Extract the [x, y] coordinate from the center of the cell holding the provided text.  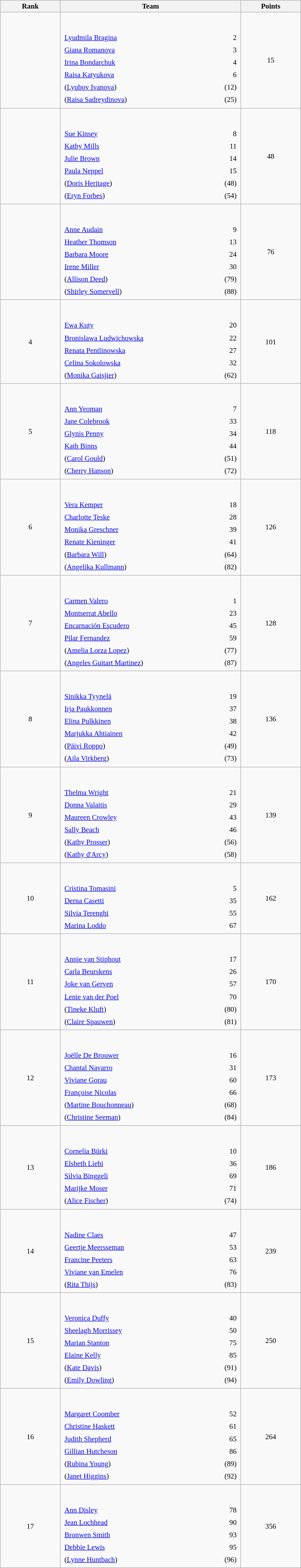
1 [225, 601]
(Amelia Lorza Lopez) [137, 650]
(Doris Heritage) [130, 183]
Geertje Meersseman [133, 1247]
Cornelia Bürki 10 Elsbeth Liebi 36 Silvia Binggeli 69 Marijke Moser 71 (Alice Fischer) (74) [150, 1167]
(12) [222, 87]
36 [217, 1164]
(94) [221, 1380]
(68) [223, 1105]
42 [221, 734]
Maureen Crowley [131, 817]
126 [271, 527]
70 [220, 996]
Glynis Penny [130, 434]
Renate Kieninger [134, 542]
101 [271, 341]
Debbie Lewis [131, 1547]
250 [271, 1340]
45 [225, 625]
173 [271, 1078]
(Lynne Huntbach) [131, 1559]
34 [218, 434]
Heather Thomson [133, 242]
Anne Audain [133, 229]
Elina Pulkkinen [133, 721]
(Shirley Somervell) [133, 292]
Sue Kinsey 8 Kathy Mills 11 Julie Brown 14 Paula Neppel 15 (Doris Heritage) (48) (Eryn Forbes) (54) [150, 156]
3 [222, 50]
(Angelika Kullmann) [134, 567]
Donna Valaitis [131, 805]
Sinikka Tyynelä 19 Irja Paukkonnen 37 Elina Pulkkinen 38 Marjukka Ahtiainen 42 (Päivi Roppo) (49) (Aila Virkberg) (73) [150, 719]
Elaine Kelly [133, 1355]
Kath Binns [130, 446]
(80) [220, 1009]
85 [221, 1355]
(64) [222, 554]
Derna Casetti [136, 901]
22 [225, 338]
55 [224, 913]
(Raisa Sadreydinova) [134, 100]
Thelma Wright [131, 792]
(74) [217, 1201]
Margaret Coomber 52 Christine Haskett 61 Judith Shepherd 65 Gillian Hutcheson 86 (Rubina Young) (89) (Janet Higgins) (92) [150, 1436]
(81) [220, 1022]
Ann Yeoman 7 Jane Colebrook 33 Glynis Penny 34 Kath Binns 44 (Carol Gould) (51) (Cherry Hanson) (72) [150, 431]
Sinikka Tyynelä [133, 697]
60 [223, 1080]
Cornelia Bürki [129, 1151]
Francine Peeters [133, 1260]
95 [220, 1547]
47 [221, 1234]
Silvia Terenghi [136, 913]
Vera Kemper 18 Charlotte Teske 28 Monika Greschner 39 Renate Kieninger 41 (Barbara Will) (64) (Angelika Kullmann) (82) [150, 527]
30 [220, 267]
(Lyubov Ivanova) [134, 87]
21 [220, 792]
(88) [220, 292]
Chantal Navarro [135, 1068]
Barbara Moore [133, 254]
Veronica Duffy [133, 1318]
Judith Shepherd [132, 1439]
356 [271, 1526]
44 [218, 446]
Margaret Coomber [132, 1414]
Lenie van der Poel [132, 996]
2 [222, 38]
Carmen Valero 1 Montserrat Abello 23 Encarnación Escudero 45 Pilar Fernandez 59 (Amelia Lorza Lopez) (77) (Angeles Guitart Martinez) (87) [150, 623]
93 [220, 1535]
Team [150, 6]
(Kathy d'Arcy) [131, 854]
(Tineke Kluft) [132, 1009]
Lyudmila Bragina 2 Giana Romanova 3 Irina Bondarchuk 4 Raisa Katyukova 6 (Lyubov Ivanova) (12) (Raisa Sadreydinova) (25) [150, 60]
Gillian Hutcheson [132, 1451]
65 [220, 1439]
Julie Brown [130, 158]
Marina Loddo [136, 925]
18 [222, 505]
(56) [220, 842]
46 [220, 830]
24 [220, 254]
43 [220, 817]
Anne Audain 9 Heather Thomson 13 Barbara Moore 24 Irene Miller 30 (Allison Deed) (79) (Shirley Somervell) (88) [150, 252]
(96) [220, 1559]
69 [217, 1176]
29 [220, 805]
27 [225, 350]
23 [225, 613]
Jean Lochhead [131, 1522]
Thelma Wright 21 Donna Valaitis 29 Maureen Crowley 43 Sally Beach 46 (Kathy Prosser) (56) (Kathy d'Arcy) (58) [150, 815]
(72) [218, 471]
(Kate Davis) [133, 1368]
Renata Pentlinowska [137, 350]
162 [271, 898]
(79) [220, 279]
53 [221, 1247]
(62) [225, 375]
Giana Romanova [134, 50]
Joke van Gerven [132, 984]
(77) [225, 650]
Lyudmila Bragina [134, 38]
(Aila Virkberg) [133, 758]
Raisa Katyukova [134, 75]
32 [225, 363]
52 [220, 1414]
136 [271, 719]
Cristina Tomasini [136, 888]
28 [222, 517]
Kathy Mills [130, 146]
(51) [218, 459]
Ann Disley [131, 1510]
(73) [221, 758]
Irene Miller [133, 267]
Celina Sokolowska [137, 363]
Ann Disley 78 Jean Lochhead 90 Bronwen Smith 93 Debbie Lewis 95 (Lynne Huntbach) (96) [150, 1526]
(Päivi Roppo) [133, 746]
(89) [220, 1464]
Ann Yeoman [130, 409]
Montserrat Abello [137, 613]
Elsbeth Liebi [129, 1164]
48 [271, 156]
38 [221, 721]
(Claire Spauwen) [132, 1022]
(49) [221, 746]
128 [271, 623]
86 [220, 1451]
Carmen Valero [137, 601]
57 [220, 984]
Silvia Binggeli [129, 1176]
Marian Stanton [133, 1343]
(Janet Higgins) [132, 1476]
Viviane Gorau [135, 1080]
90 [220, 1522]
(Allison Deed) [133, 279]
186 [271, 1167]
(58) [220, 854]
31 [223, 1068]
Christine Haskett [132, 1426]
(Rita Thijs) [133, 1284]
170 [271, 982]
(Emily Dowling) [133, 1380]
(84) [223, 1117]
Viviane van Emelen [133, 1272]
(Kathy Prosser) [131, 842]
(Eryn Forbes) [130, 195]
37 [221, 709]
35 [224, 901]
Rank [30, 6]
40 [221, 1318]
Ewa Kuty [137, 325]
Monika Greschner [134, 530]
Ewa Kuty 20 Bronislawa Ludwichowska 22 Renata Pentlinowska 27 Celina Sokolowska 32 (Monika Gaisjier) (62) [150, 341]
Irina Bondarchuk [134, 63]
Cristina Tomasini 5 Derna Casetti 35 Silvia Terenghi 55 Marina Loddo 67 [150, 898]
61 [220, 1426]
63 [221, 1260]
Pilar Fernandez [137, 638]
118 [271, 431]
Carla Beurskens [132, 972]
Sheelagh Morrissey [133, 1331]
Nadine Claes [133, 1234]
19 [221, 697]
78 [220, 1510]
33 [218, 421]
Annie van Stiphout [132, 959]
Marjukka Ahtiainen [133, 734]
(87) [225, 663]
(Martine Bouchonneau) [135, 1105]
(Barbara Will) [134, 554]
Jane Colebrook [130, 421]
Encarnación Escudero [137, 625]
(82) [222, 567]
(91) [221, 1368]
(Carol Gould) [130, 459]
41 [222, 542]
Sally Beach [131, 830]
(Alice Fischer) [129, 1201]
Françoise Nicolas [135, 1093]
71 [217, 1188]
75 [221, 1343]
67 [224, 925]
139 [271, 815]
66 [223, 1093]
Bronwen Smith [131, 1535]
39 [222, 530]
Joëlle De Brouwer 16 Chantal Navarro 31 Viviane Gorau 60 Françoise Nicolas 66 (Martine Bouchonneau) (68) (Christine Seeman) (84) [150, 1078]
59 [225, 638]
(Cherry Hanson) [130, 471]
(92) [220, 1476]
Marijke Moser [129, 1188]
(Monika Gaisjier) [137, 375]
(25) [222, 100]
12 [30, 1078]
Bronislawa Ludwichowska [137, 338]
Points [271, 6]
(Rubina Young) [132, 1464]
(Angeles Guitart Martinez) [137, 663]
(48) [218, 183]
(54) [218, 195]
Veronica Duffy 40 Sheelagh Morrissey 50 Marian Stanton 75 Elaine Kelly 85 (Kate Davis) (91) (Emily Dowling) (94) [150, 1340]
Joëlle De Brouwer [135, 1055]
Irja Paukkonnen [133, 709]
Vera Kemper [134, 505]
239 [271, 1251]
Annie van Stiphout 17 Carla Beurskens 26 Joke van Gerven 57 Lenie van der Poel 70 (Tineke Kluft) (80) (Claire Spauwen) (81) [150, 982]
(Christine Seeman) [135, 1117]
50 [221, 1331]
(83) [221, 1284]
Paula Neppel [130, 171]
264 [271, 1436]
Sue Kinsey [130, 134]
Charlotte Teske [134, 517]
26 [220, 972]
20 [225, 325]
Nadine Claes 47 Geertje Meersseman 53 Francine Peeters 63 Viviane van Emelen 76 (Rita Thijs) (83) [150, 1251]
